From the cell containing the given text, extract its center point as [x, y] coordinate. 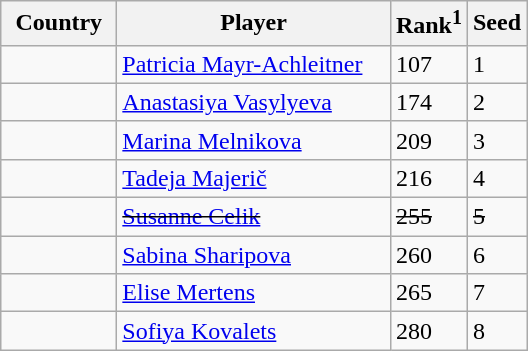
Country [59, 24]
Rank1 [428, 24]
107 [428, 64]
260 [428, 255]
Sabina Sharipova [254, 255]
Seed [496, 24]
209 [428, 140]
280 [428, 331]
Tadeja Majerič [254, 178]
2 [496, 102]
Marina Melnikova [254, 140]
Elise Mertens [254, 293]
8 [496, 331]
265 [428, 293]
4 [496, 178]
6 [496, 255]
Anastasiya Vasylyeva [254, 102]
Susanne Celik [254, 217]
1 [496, 64]
3 [496, 140]
5 [496, 217]
255 [428, 217]
174 [428, 102]
216 [428, 178]
Patricia Mayr-Achleitner [254, 64]
7 [496, 293]
Player [254, 24]
Sofiya Kovalets [254, 331]
